Detect which cell encompasses the target text, then output its [x, y] center coordinate. 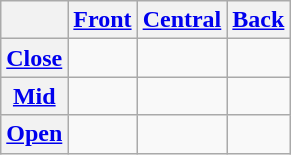
Open [34, 134]
Mid [34, 96]
Front [102, 20]
Back [258, 20]
Central [182, 20]
Close [34, 58]
